Identify which cell holds the provided text, then report its [x, y] central coordinate. 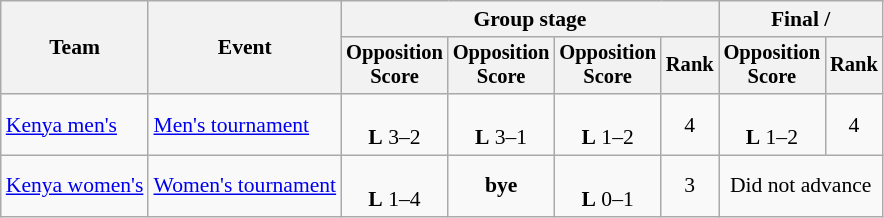
Event [244, 48]
Kenya women's [75, 186]
Group stage [530, 19]
L 0–1 [608, 186]
L 3–2 [394, 124]
Did not advance [801, 186]
L 3–1 [502, 124]
Team [75, 48]
Women's tournament [244, 186]
L 1–4 [394, 186]
3 [690, 186]
bye [502, 186]
Final / [801, 19]
Kenya men's [75, 124]
Men's tournament [244, 124]
